Capture the cell that displays the provided text and extract its [x, y] central coordinate. 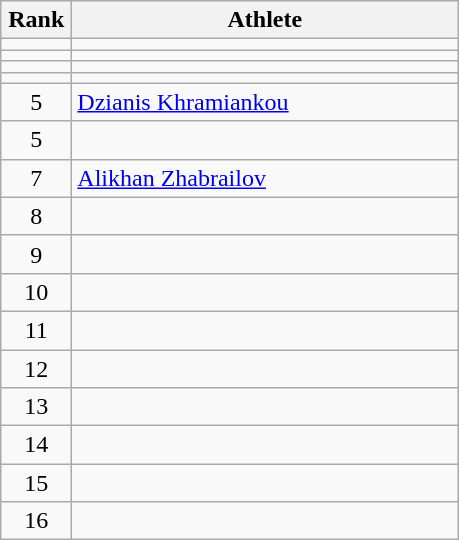
10 [36, 292]
13 [36, 407]
9 [36, 254]
Dzianis Khramiankou [265, 102]
Athlete [265, 20]
16 [36, 521]
14 [36, 445]
12 [36, 369]
7 [36, 178]
11 [36, 330]
8 [36, 216]
Alikhan Zhabrailov [265, 178]
Rank [36, 20]
15 [36, 483]
